Return (x, y) of the center of cell containing provided text 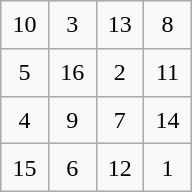
14 (168, 120)
4 (25, 120)
16 (72, 72)
13 (120, 25)
15 (25, 168)
7 (120, 120)
1 (168, 168)
5 (25, 72)
10 (25, 25)
8 (168, 25)
9 (72, 120)
12 (120, 168)
3 (72, 25)
2 (120, 72)
6 (72, 168)
11 (168, 72)
